Scan for the cell matching the given text and deliver its [X, Y] coordinate at center. 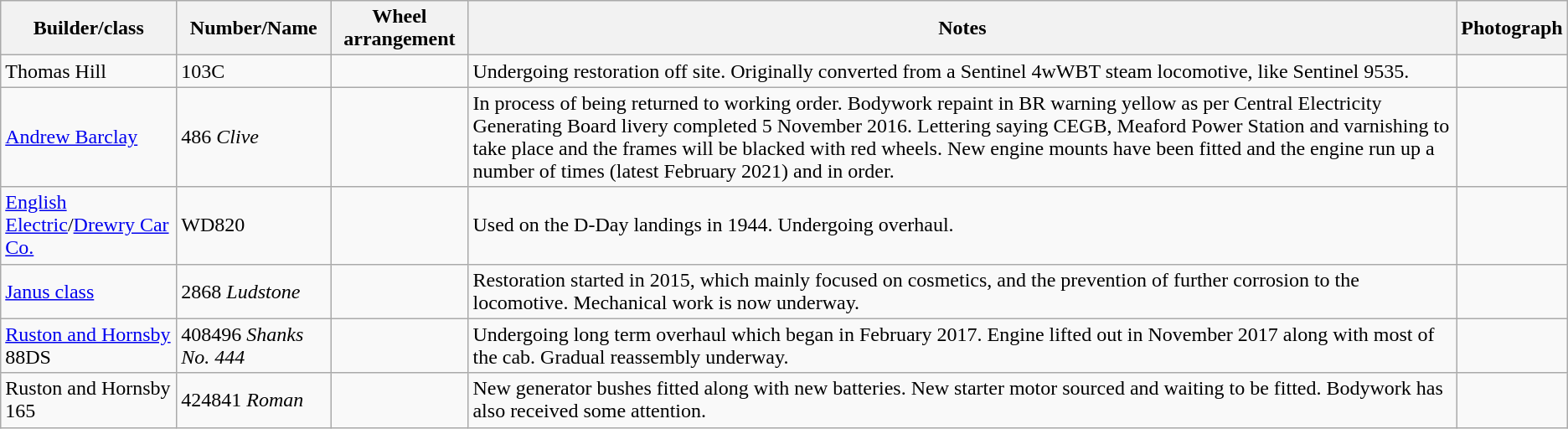
Undergoing restoration off site. Originally converted from a Sentinel 4wWBT steam locomotive, like Sentinel 9535. [962, 71]
424841 Roman [254, 401]
Wheel arrangement [400, 28]
408496 Shanks No. 444 [254, 345]
English Electric/Drewry Car Co. [89, 225]
Photograph [1512, 28]
Thomas Hill [89, 71]
2868 Ludstone [254, 292]
WD820 [254, 225]
New generator bushes fitted along with new batteries. New starter motor sourced and waiting to be fitted. Bodywork has also received some attention. [962, 401]
Used on the D-Day landings in 1944. Undergoing overhaul. [962, 225]
Number/Name [254, 28]
103C [254, 71]
Notes [962, 28]
486 Clive [254, 137]
Andrew Barclay [89, 137]
Ruston and Hornsby 88DS [89, 345]
Builder/class [89, 28]
Janus class [89, 292]
Ruston and Hornsby 165 [89, 401]
